Search for the cell housing the specified text and yield its [X, Y] center coordinate. 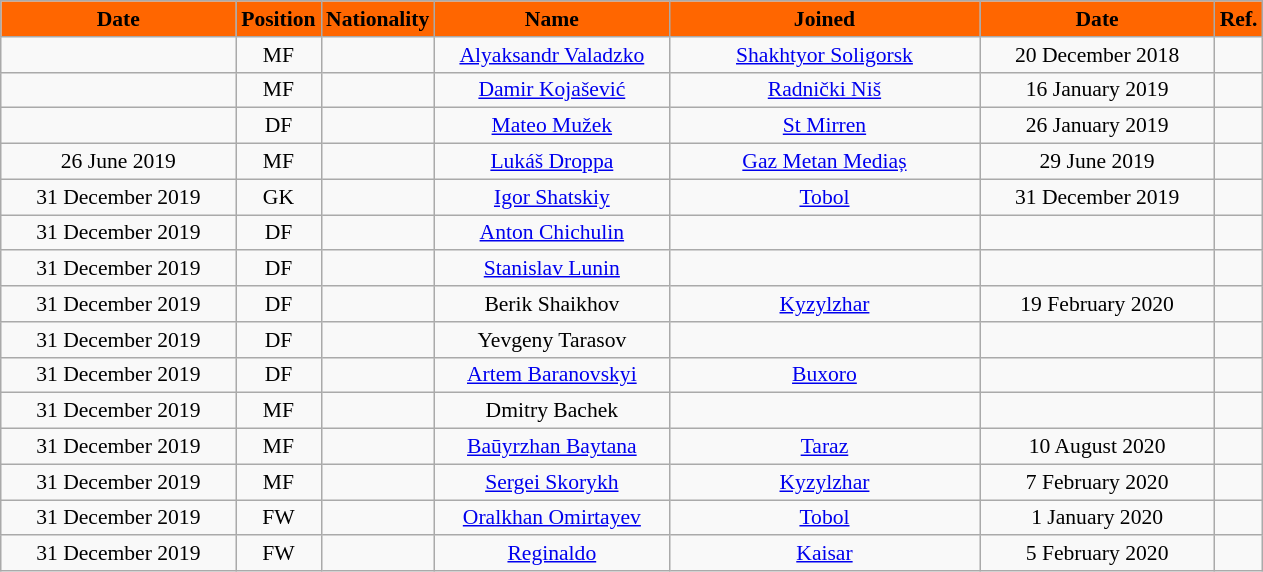
Oralkhan Omirtayev [552, 518]
Taraz [824, 447]
Gaz Metan Mediaș [824, 162]
Joined [824, 19]
5 February 2020 [1098, 554]
26 June 2019 [118, 162]
Mateo Mužek [552, 126]
7 February 2020 [1098, 482]
Sergei Skorykh [552, 482]
Igor Shatskiy [552, 197]
Reginaldo [552, 554]
Stanislav Lunin [552, 269]
Nationality [378, 19]
26 January 2019 [1098, 126]
1 January 2020 [1098, 518]
Alyaksandr Valadzko [552, 55]
29 June 2019 [1098, 162]
Radnički Niš [824, 90]
10 August 2020 [1098, 447]
GK [278, 197]
Dmitry Bachek [552, 411]
20 December 2018 [1098, 55]
Ref. [1239, 19]
Damir Kojašević [552, 90]
Position [278, 19]
Buxoro [824, 375]
Shakhtyor Soligorsk [824, 55]
St Mirren [824, 126]
Baūyrzhan Baytana [552, 447]
Anton Chichulin [552, 233]
19 February 2020 [1098, 304]
Kaisar [824, 554]
Artem Baranovskyi [552, 375]
Lukáš Droppa [552, 162]
Name [552, 19]
Berik Shaikhov [552, 304]
16 January 2019 [1098, 90]
Yevgeny Tarasov [552, 340]
